Scan for the cell matching the given text and deliver its [X, Y] coordinate at center. 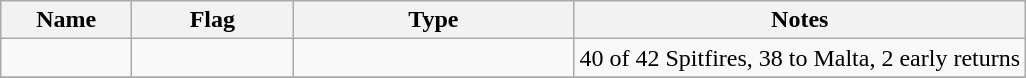
Notes [800, 20]
Name [66, 20]
Flag [212, 20]
Type [434, 20]
40 of 42 Spitfires, 38 to Malta, 2 early returns [800, 58]
